Extract the (X, Y) coordinate from the center of the cell holding the provided text.  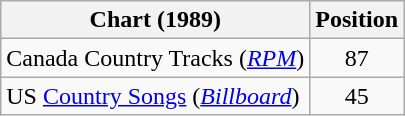
US Country Songs (Billboard) (156, 96)
Position (357, 20)
87 (357, 58)
45 (357, 96)
Chart (1989) (156, 20)
Canada Country Tracks (RPM) (156, 58)
